Output the (x, y) coordinate of the center of the cell containing the given text.  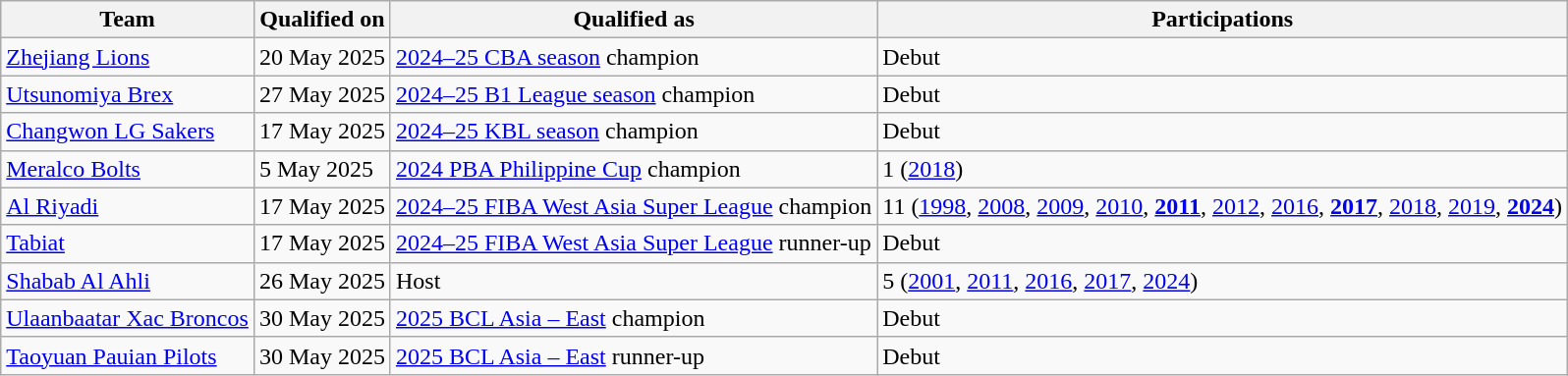
Qualified on (322, 20)
1 (2018) (1222, 169)
20 May 2025 (322, 57)
2024–25 FIBA West Asia Super League runner-up (633, 243)
11 (1998, 2008, 2009, 2010, 2011, 2012, 2016, 2017, 2018, 2019, 2024) (1222, 206)
2024–25 CBA season champion (633, 57)
Changwon LG Sakers (128, 132)
Taoyuan Pauian Pilots (128, 355)
Tabiat (128, 243)
Zhejiang Lions (128, 57)
2024 PBA Philippine Cup champion (633, 169)
2024–25 B1 League season champion (633, 94)
5 May 2025 (322, 169)
5 (2001, 2011, 2016, 2017, 2024) (1222, 281)
Qualified as (633, 20)
Shabab Al Ahli (128, 281)
27 May 2025 (322, 94)
26 May 2025 (322, 281)
Ulaanbaatar Xac Broncos (128, 318)
Participations (1222, 20)
2025 BCL Asia – East champion (633, 318)
Host (633, 281)
Al Riyadi (128, 206)
Meralco Bolts (128, 169)
2025 BCL Asia – East runner-up (633, 355)
2024–25 FIBA West Asia Super League champion (633, 206)
Team (128, 20)
2024–25 KBL season champion (633, 132)
Utsunomiya Brex (128, 94)
